Scan for the cell matching the given text and deliver its [X, Y] coordinate at center. 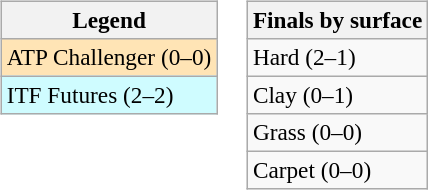
Carpet (0–0) [337, 171]
Clay (0–1) [337, 95]
Legend [108, 20]
ITF Futures (2–2) [108, 95]
Hard (2–1) [337, 57]
Finals by surface [337, 20]
Grass (0–0) [337, 133]
ATP Challenger (0–0) [108, 57]
